Locate the cell with the specified text and output its [X, Y] center coordinate. 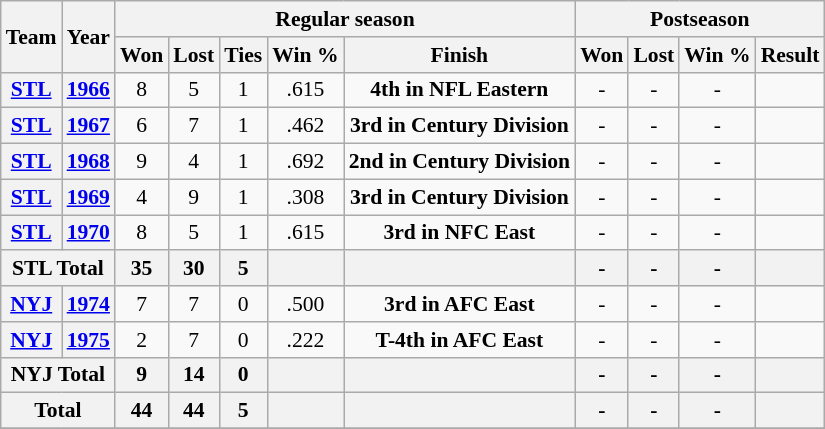
1967 [88, 126]
Regular season [345, 19]
1969 [88, 197]
STL Total [58, 269]
35 [142, 269]
2nd in Century Division [460, 162]
30 [194, 269]
.692 [305, 162]
1975 [88, 340]
Team [32, 36]
.462 [305, 126]
3rd in AFC East [460, 304]
1968 [88, 162]
.308 [305, 197]
14 [194, 375]
2 [142, 340]
Result [790, 55]
6 [142, 126]
3rd in NFC East [460, 233]
1966 [88, 90]
.500 [305, 304]
Postseason [700, 19]
1974 [88, 304]
Total [58, 411]
1970 [88, 233]
Ties [243, 55]
4th in NFL Eastern [460, 90]
.222 [305, 340]
Finish [460, 55]
Year [88, 36]
T-4th in AFC East [460, 340]
NYJ Total [58, 375]
